Return (x, y) of the center of cell containing provided text 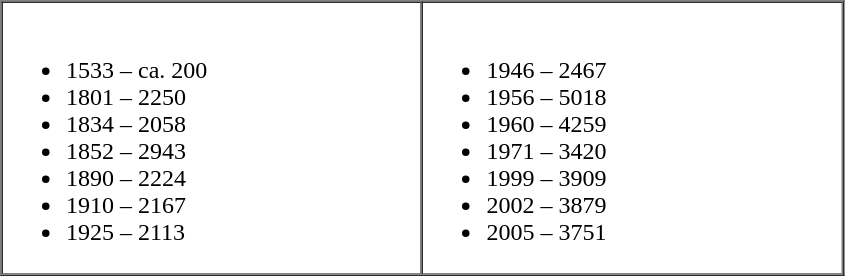
1533 – ca. 2001801 – 22501834 – 20581852 – 29431890 – 22241910 – 21671925 – 2113 (212, 138)
1946 – 24671956 – 50181960 – 42591971 – 34201999 – 39092002 – 38792005 – 3751 (632, 138)
